Extract the [x, y] coordinate from the center of the cell holding the provided text.  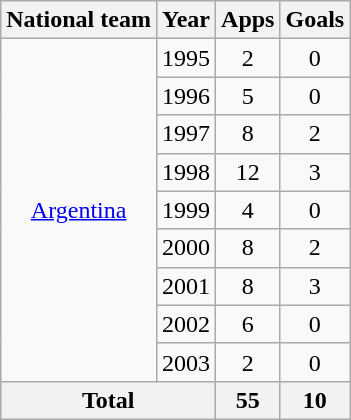
1997 [186, 134]
National team [79, 20]
1999 [186, 210]
Goals [315, 20]
2003 [186, 362]
4 [248, 210]
1996 [186, 96]
1995 [186, 58]
Total [108, 400]
10 [315, 400]
2001 [186, 286]
2000 [186, 248]
Year [186, 20]
12 [248, 172]
Argentina [79, 210]
6 [248, 324]
5 [248, 96]
55 [248, 400]
2002 [186, 324]
1998 [186, 172]
Apps [248, 20]
